Identify which cell holds the provided text, then report its (X, Y) central coordinate. 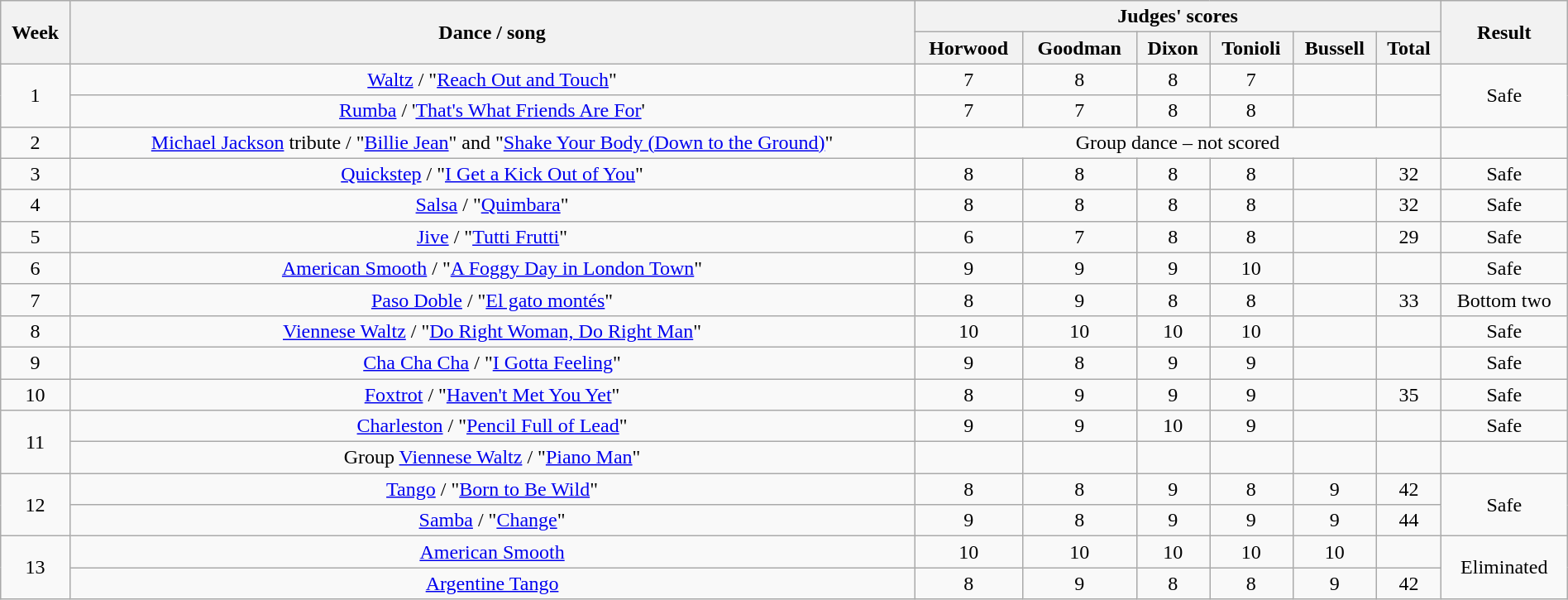
Jive / "Tutti Frutti" (491, 237)
Samba / "Change" (491, 521)
Group Viennese Waltz / "Piano Man" (491, 458)
Total (1409, 48)
Bottom two (1503, 300)
Charleston / "Pencil Full of Lead" (491, 426)
Paso Doble / "El gato montés" (491, 300)
11 (36, 442)
Week (36, 32)
Argentine Tango (491, 583)
Waltz / "Reach Out and Touch" (491, 79)
Michael Jackson tribute / "Billie Jean" and "Shake Your Body (Down to the Ground)" (491, 142)
1 (36, 95)
3 (36, 174)
Viennese Waltz / "Do Right Woman, Do Right Man" (491, 331)
4 (36, 205)
13 (36, 568)
44 (1409, 521)
33 (1409, 300)
2 (36, 142)
American Smooth / "A Foggy Day in London Town" (491, 268)
35 (1409, 395)
Horwood (969, 48)
Tonioli (1251, 48)
Tango / "Born to Be Wild" (491, 489)
12 (36, 505)
29 (1409, 237)
Rumba / 'That's What Friends Are For' (491, 111)
Quickstep / "I Get a Kick Out of You" (491, 174)
Foxtrot / "Haven't Met You Yet" (491, 395)
Bussell (1335, 48)
Eliminated (1503, 568)
Dixon (1173, 48)
Salsa / "Quimbara" (491, 205)
Goodman (1080, 48)
Judges' scores (1178, 17)
Cha Cha Cha / "I Gotta Feeling" (491, 362)
Dance / song (491, 32)
5 (36, 237)
American Smooth (491, 552)
Group dance – not scored (1178, 142)
Result (1503, 32)
